Search for the cell housing the specified text and yield its (x, y) center coordinate. 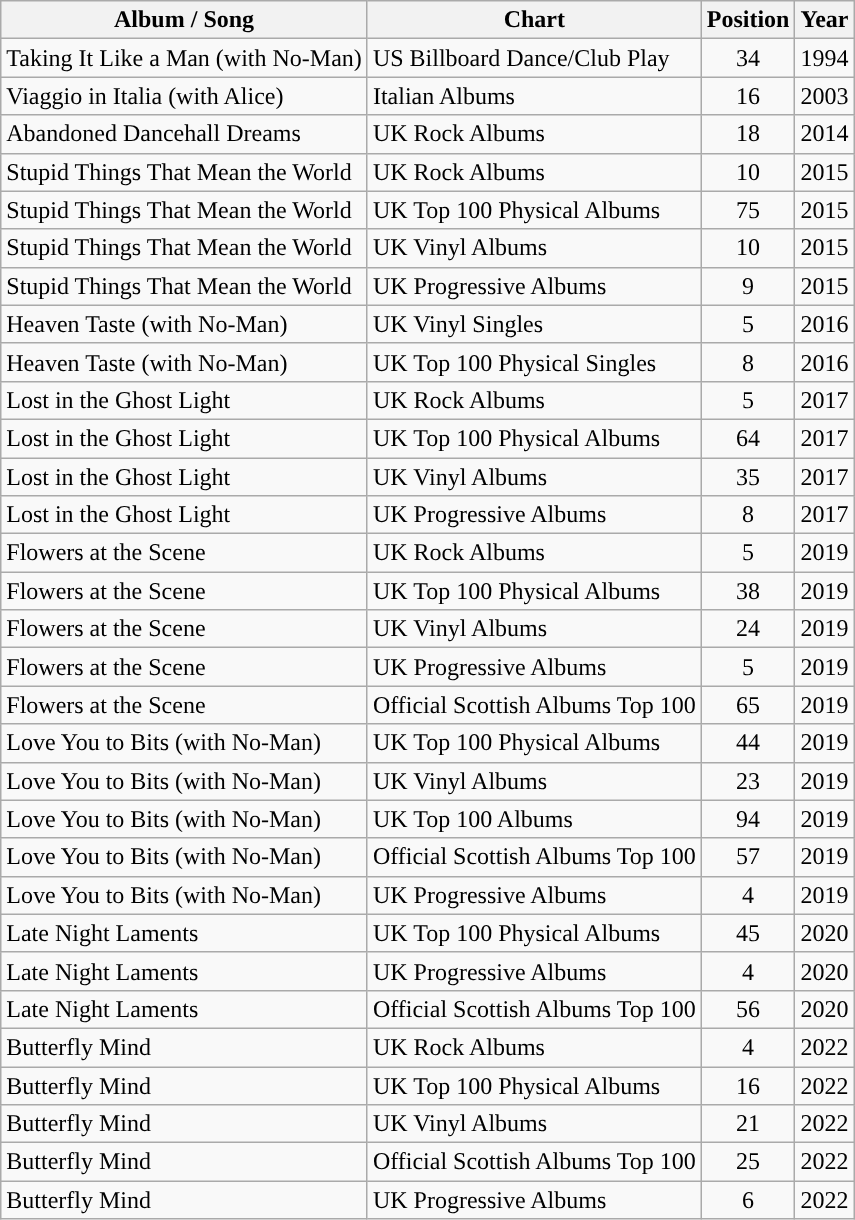
25 (748, 1162)
23 (748, 781)
UK Vinyl Singles (534, 324)
US Billboard Dance/Club Play (534, 58)
35 (748, 477)
44 (748, 743)
Italian Albums (534, 96)
6 (748, 1200)
45 (748, 933)
94 (748, 819)
UK Top 100 Physical Singles (534, 362)
56 (748, 1009)
Album / Song (184, 20)
65 (748, 705)
24 (748, 629)
34 (748, 58)
64 (748, 438)
38 (748, 591)
57 (748, 857)
18 (748, 134)
Viaggio in Italia (with Alice) (184, 96)
Year (824, 20)
Chart (534, 20)
UK Top 100 Albums (534, 819)
2003 (824, 96)
Abandoned Dancehall Dreams (184, 134)
Taking It Like a Man (with No-Man) (184, 58)
75 (748, 210)
1994 (824, 58)
Position (748, 20)
9 (748, 286)
2014 (824, 134)
21 (748, 1124)
